Capture the cell that displays the provided text and extract its (x, y) central coordinate. 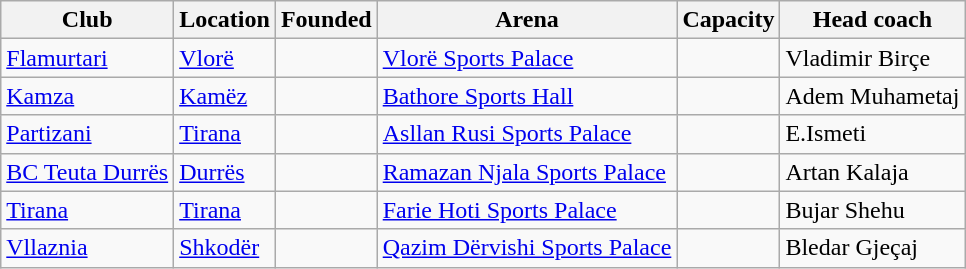
Ramazan Njala Sports Palace (527, 172)
Founded (326, 20)
Vllaznia (88, 248)
Farie Hoti Sports Palace (527, 210)
Flamurtari (88, 58)
Bledar Gjeçaj (872, 248)
Partizani (88, 134)
Asllan Rusi Sports Palace (527, 134)
Durrës (225, 172)
BC Teuta Durrës (88, 172)
Bujar Shehu (872, 210)
Vlorë Sports Palace (527, 58)
Bathore Sports Hall (527, 96)
Vladimir Birçe (872, 58)
Capacity (728, 20)
Club (88, 20)
Artan Kalaja (872, 172)
Vlorë (225, 58)
E.Ismeti (872, 134)
Location (225, 20)
Arena (527, 20)
Kamëz (225, 96)
Head coach (872, 20)
Adem Muhametaj (872, 96)
Kamza (88, 96)
Shkodër (225, 248)
Qazim Dërvishi Sports Palace (527, 248)
